Identify which cell holds the provided text, then report its (x, y) central coordinate. 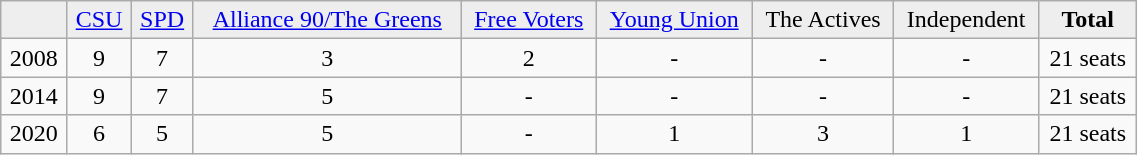
2008 (34, 58)
6 (100, 134)
2014 (34, 96)
Free Voters (529, 20)
The Actives (822, 20)
CSU (100, 20)
Alliance 90/The Greens (328, 20)
Independent (966, 20)
SPD (162, 20)
2 (529, 58)
Young Union (674, 20)
2020 (34, 134)
Total (1088, 20)
